Pinpoint the cell where the given text exists, returning its [X, Y] midpoint coordinate. 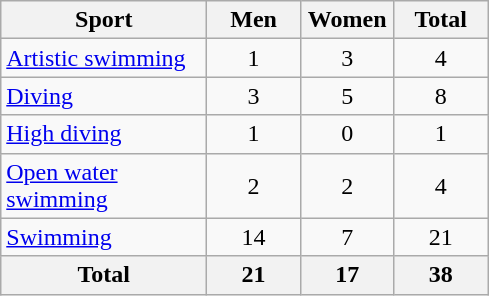
17 [347, 275]
High diving [104, 134]
14 [254, 237]
5 [347, 96]
Diving [104, 96]
Women [347, 20]
Men [254, 20]
7 [347, 237]
Open water swimming [104, 186]
Artistic swimming [104, 58]
Swimming [104, 237]
0 [347, 134]
8 [441, 96]
38 [441, 275]
Sport [104, 20]
